Return the (X, Y) coordinate for the center point of the cell that contains the specified text.  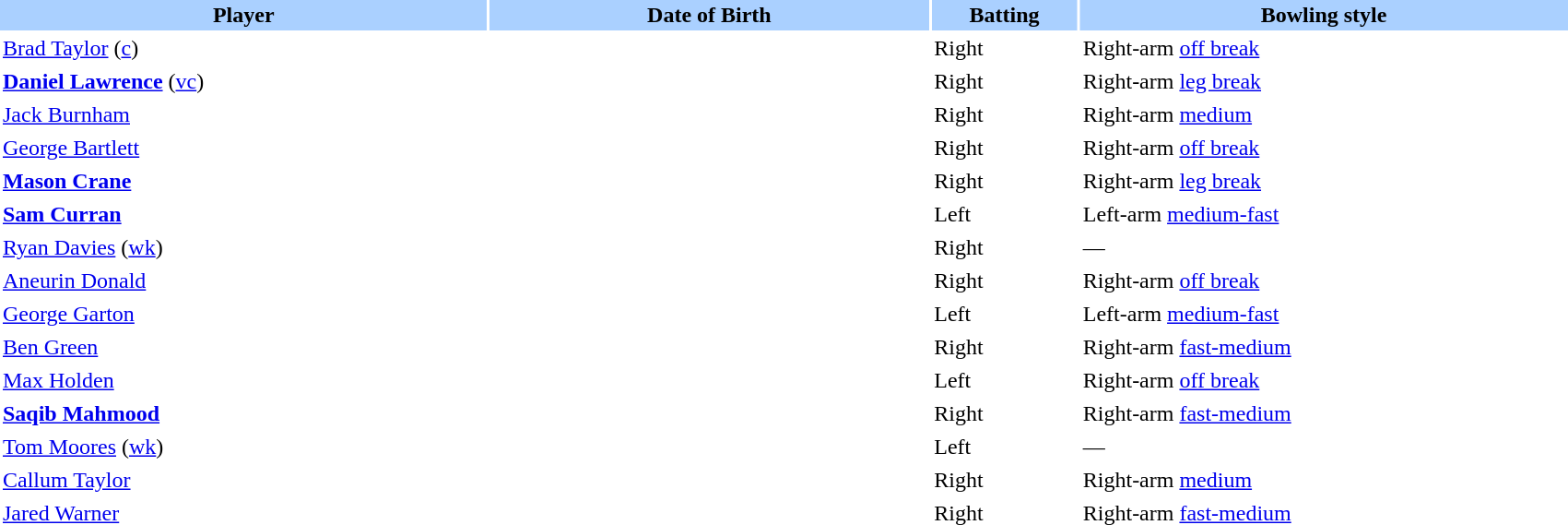
Aneurin Donald (243, 280)
Jack Burnham (243, 114)
Saqib Mahmood (243, 413)
George Bartlett (243, 148)
Tom Moores (wk) (243, 447)
Ben Green (243, 347)
Brad Taylor (c) (243, 48)
Date of Birth (710, 15)
Batting (1005, 15)
Daniel Lawrence (vc) (243, 81)
Player (243, 15)
Sam Curran (243, 214)
Bowling style (1324, 15)
Ryan Davies (wk) (243, 247)
George Garton (243, 314)
Max Holden (243, 380)
Mason Crane (243, 181)
Callum Taylor (243, 480)
